Scan for the cell matching the given text and deliver its [x, y] coordinate at center. 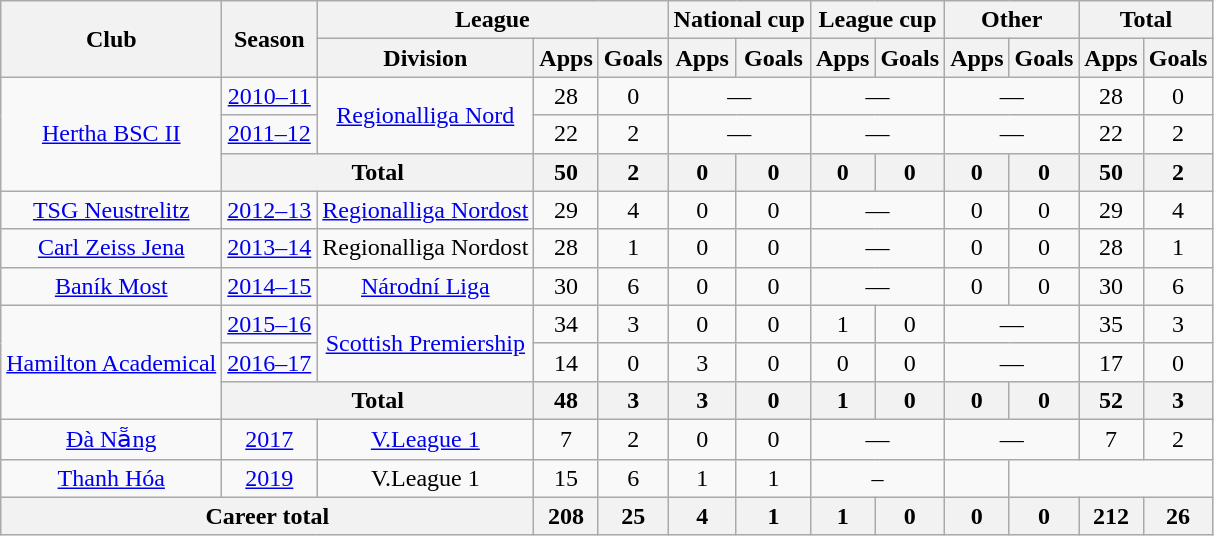
2019 [270, 478]
Career total [268, 516]
Other [1012, 20]
52 [1111, 400]
2011–12 [270, 134]
Hamilton Academical [112, 362]
17 [1111, 362]
26 [1178, 516]
Division [426, 58]
League cup [877, 20]
212 [1111, 516]
208 [566, 516]
Baník Most [112, 286]
Season [270, 39]
2012–13 [270, 210]
14 [566, 362]
2013–14 [270, 248]
Scottish Premiership [426, 343]
Club [112, 39]
Hertha BSC II [112, 134]
2015–16 [270, 324]
15 [566, 478]
Carl Zeiss Jena [112, 248]
34 [566, 324]
Regionalliga Nord [426, 115]
National cup [739, 20]
2016–17 [270, 362]
2010–11 [270, 96]
League [492, 20]
Thanh Hóa [112, 478]
Đà Nẵng [112, 439]
2014–15 [270, 286]
Národní Liga [426, 286]
35 [1111, 324]
25 [633, 516]
TSG Neustrelitz [112, 210]
48 [566, 400]
2017 [270, 439]
– [877, 478]
